From the cell containing the given text, extract its center point as (X, Y) coordinate. 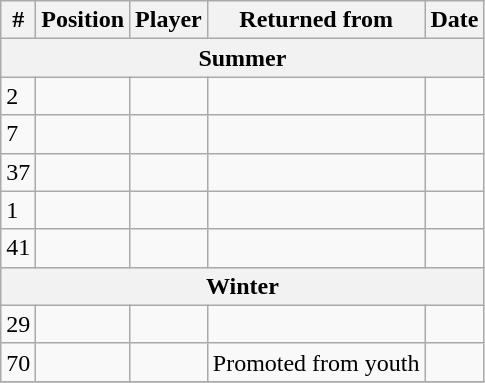
70 (18, 362)
# (18, 20)
1 (18, 210)
Returned from (316, 20)
Date (454, 20)
29 (18, 324)
2 (18, 96)
Position (83, 20)
Promoted from youth (316, 362)
Summer (242, 58)
41 (18, 248)
Player (169, 20)
7 (18, 134)
Winter (242, 286)
37 (18, 172)
